Return (X, Y) of the center of cell containing provided text 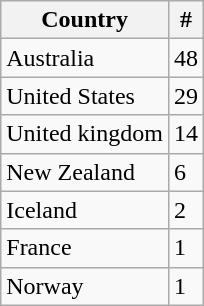
New Zealand (85, 172)
# (186, 20)
6 (186, 172)
Country (85, 20)
29 (186, 96)
United States (85, 96)
France (85, 248)
Iceland (85, 210)
14 (186, 134)
2 (186, 210)
48 (186, 58)
United kingdom (85, 134)
Australia (85, 58)
Norway (85, 286)
